Return the [x, y] coordinate for the center point of the cell that contains the specified text.  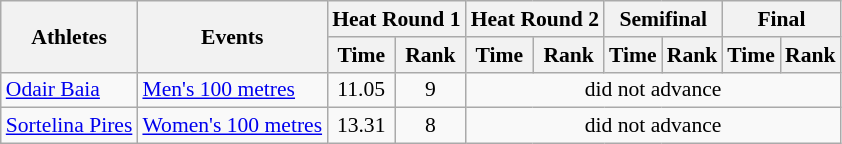
Final [781, 19]
Women's 100 metres [232, 126]
11.05 [361, 90]
Odair Baia [70, 90]
Events [232, 36]
Men's 100 metres [232, 90]
Sortelina Pires [70, 126]
Semifinal [663, 19]
Heat Round 1 [396, 19]
8 [430, 126]
Heat Round 2 [535, 19]
13.31 [361, 126]
Athletes [70, 36]
9 [430, 90]
